Search for the cell housing the specified text and yield its (X, Y) center coordinate. 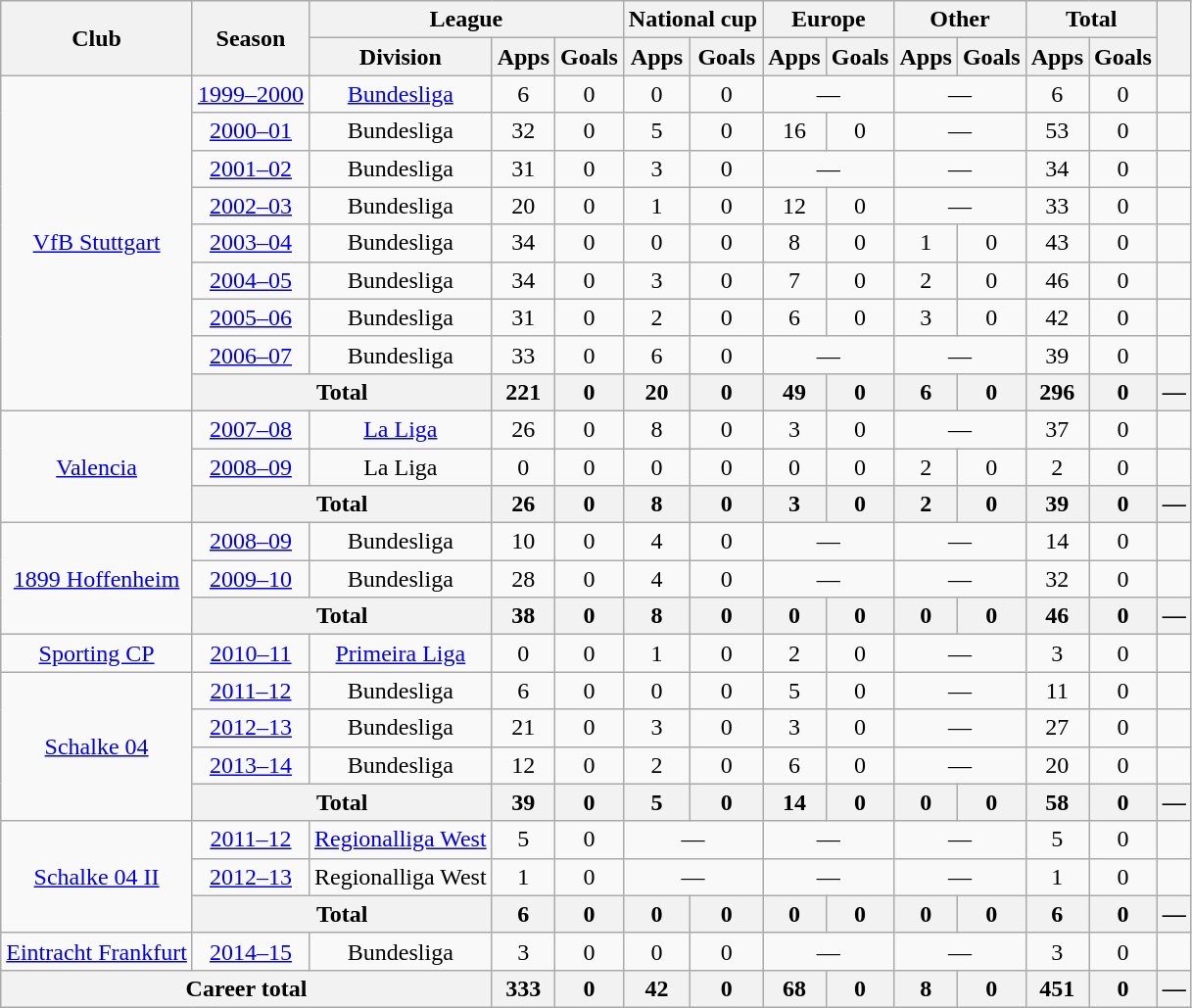
Schalke 04 II (97, 877)
451 (1057, 988)
2002–03 (251, 206)
VfB Stuttgart (97, 243)
Eintracht Frankfurt (97, 951)
2005–06 (251, 317)
2001–02 (251, 168)
Sporting CP (97, 653)
58 (1057, 802)
2013–14 (251, 765)
16 (794, 131)
Career total (247, 988)
49 (794, 392)
Division (400, 57)
28 (523, 579)
Europe (829, 20)
296 (1057, 392)
10 (523, 542)
National cup (692, 20)
2014–15 (251, 951)
Schalke 04 (97, 746)
Club (97, 38)
2010–11 (251, 653)
53 (1057, 131)
221 (523, 392)
2004–05 (251, 280)
7 (794, 280)
2000–01 (251, 131)
1999–2000 (251, 94)
21 (523, 728)
2006–07 (251, 355)
Primeira Liga (400, 653)
Other (960, 20)
27 (1057, 728)
38 (523, 616)
2003–04 (251, 243)
Season (251, 38)
2009–10 (251, 579)
League (466, 20)
1899 Hoffenheim (97, 579)
37 (1057, 429)
68 (794, 988)
2007–08 (251, 429)
43 (1057, 243)
11 (1057, 691)
Valencia (97, 466)
333 (523, 988)
